For the text-containing cell, return its midpoint in [X, Y] coordinate format. 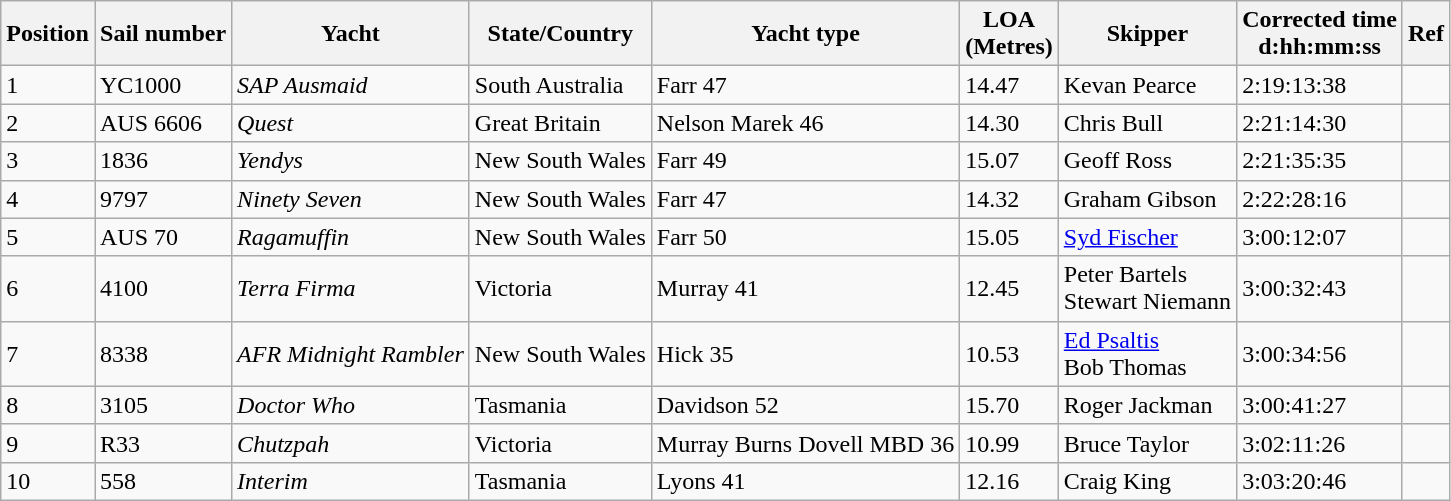
Position [48, 34]
Sail number [162, 34]
Terra Firma [351, 288]
Bruce Taylor [1147, 443]
14.47 [1010, 85]
1 [48, 85]
Graham Gibson [1147, 199]
15.07 [1010, 161]
2:21:14:30 [1320, 123]
Yacht type [805, 34]
Doctor Who [351, 405]
1836 [162, 161]
3:00:34:56 [1320, 354]
Murray Burns Dovell MBD 36 [805, 443]
State/Country [560, 34]
15.05 [1010, 237]
3105 [162, 405]
12.45 [1010, 288]
2:22:28:16 [1320, 199]
2 [48, 123]
AFR Midnight Rambler [351, 354]
South Australia [560, 85]
Yacht [351, 34]
8338 [162, 354]
3:02:11:26 [1320, 443]
AUS 70 [162, 237]
2:19:13:38 [1320, 85]
SAP Ausmaid [351, 85]
5 [48, 237]
Farr 50 [805, 237]
Ninety Seven [351, 199]
Geoff Ross [1147, 161]
558 [162, 481]
3:03:20:46 [1320, 481]
Peter Bartels Stewart Niemann [1147, 288]
2:21:35:35 [1320, 161]
9797 [162, 199]
Quest [351, 123]
4100 [162, 288]
Ragamuffin [351, 237]
14.30 [1010, 123]
LOA (Metres) [1010, 34]
14.32 [1010, 199]
R33 [162, 443]
AUS 6606 [162, 123]
7 [48, 354]
3:00:12:07 [1320, 237]
Lyons 41 [805, 481]
3:00:32:43 [1320, 288]
Syd Fischer [1147, 237]
8 [48, 405]
Chutzpah [351, 443]
4 [48, 199]
Interim [351, 481]
Chris Bull [1147, 123]
Roger Jackman [1147, 405]
Davidson 52 [805, 405]
Ref [1426, 34]
10.99 [1010, 443]
Nelson Marek 46 [805, 123]
3 [48, 161]
YC1000 [162, 85]
Ed Psaltis Bob Thomas [1147, 354]
Kevan Pearce [1147, 85]
Hick 35 [805, 354]
9 [48, 443]
Corrected time d:hh:mm:ss [1320, 34]
12.16 [1010, 481]
10 [48, 481]
6 [48, 288]
Farr 49 [805, 161]
Great Britain [560, 123]
Yendys [351, 161]
Murray 41 [805, 288]
3:00:41:27 [1320, 405]
15.70 [1010, 405]
10.53 [1010, 354]
Craig King [1147, 481]
Skipper [1147, 34]
